Pinpoint the cell where the given text exists, returning its (x, y) midpoint coordinate. 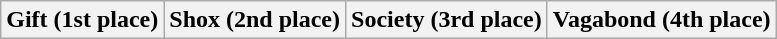
Vagabond (4th place) (662, 20)
Society (3rd place) (447, 20)
Gift (1st place) (82, 20)
Shox (2nd place) (255, 20)
